Provide the [X, Y] coordinate of the cell's center where the given text is located.  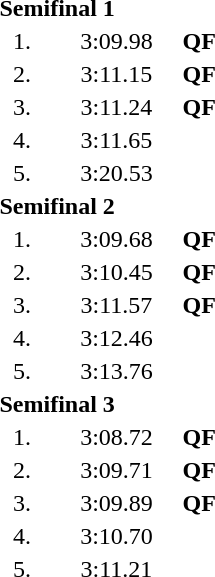
3:09.71 [116, 470]
3:09.68 [116, 239]
3:10.45 [116, 272]
3:11.65 [116, 140]
3:11.24 [116, 107]
3:08.72 [116, 437]
3:10.70 [116, 536]
3:09.98 [116, 41]
3:11.57 [116, 305]
3:12.46 [116, 338]
3:13.76 [116, 371]
3:20.53 [116, 173]
3:11.15 [116, 74]
3:09.89 [116, 503]
